Return the (X, Y) coordinate for the center point of the cell that contains the specified text.  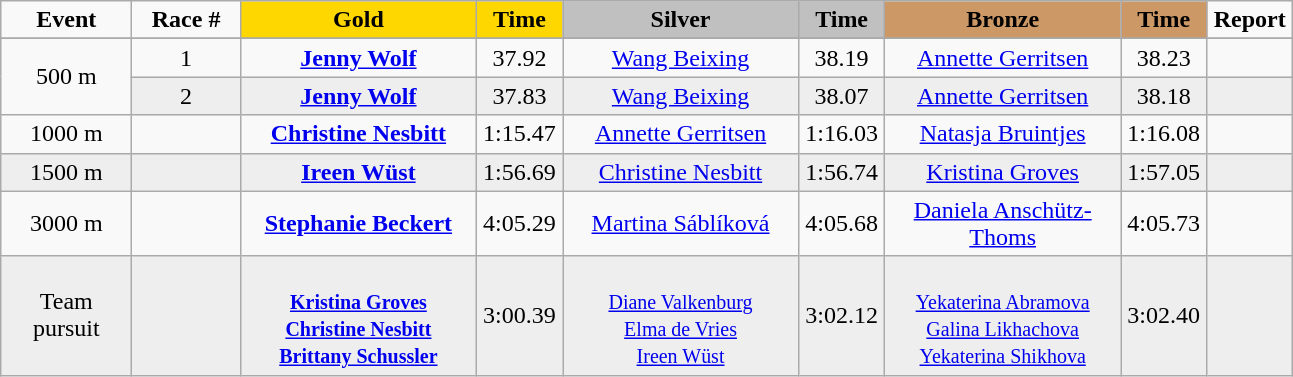
4:05.68 (842, 224)
Kristina Groves (1003, 172)
Yekaterina AbramovaGalina LikhachovaYekaterina Shikhova (1003, 316)
1:16.08 (1164, 134)
38.23 (1164, 58)
37.83 (519, 96)
Stephanie Beckert (358, 224)
4:05.29 (519, 224)
1 (186, 58)
1:15.47 (519, 134)
Bronze (1003, 20)
Martina Sáblíková (680, 224)
38.07 (842, 96)
2 (186, 96)
Natasja Bruintjes (1003, 134)
4:05.73 (1164, 224)
1:56.69 (519, 172)
Team pursuit (66, 316)
3:02.40 (1164, 316)
Diane ValkenburgElma de VriesIreen Wüst (680, 316)
Report (1250, 20)
Ireen Wüst (358, 172)
Race # (186, 20)
3:00.39 (519, 316)
Silver (680, 20)
1:56.74 (842, 172)
Daniela Anschütz-Thoms (1003, 224)
Kristina GrovesChristine NesbittBrittany Schussler (358, 316)
Event (66, 20)
1500 m (66, 172)
Gold (358, 20)
1:57.05 (1164, 172)
3000 m (66, 224)
500 m (66, 77)
1000 m (66, 134)
37.92 (519, 58)
1:16.03 (842, 134)
38.19 (842, 58)
38.18 (1164, 96)
3:02.12 (842, 316)
